Extract the [X, Y] coordinate from the center of the cell holding the provided text.  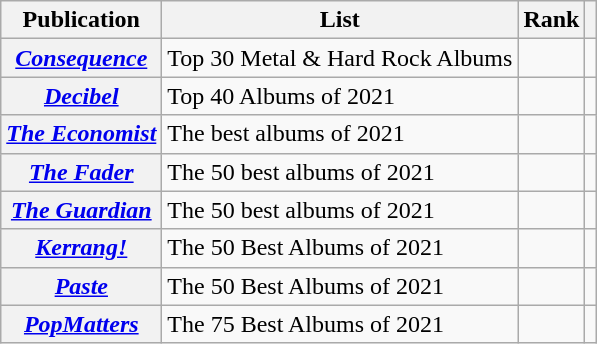
The 75 Best Albums of 2021 [340, 324]
Rank [552, 20]
Top 30 Metal & Hard Rock Albums [340, 58]
Paste [82, 286]
List [340, 20]
Consequence [82, 58]
The best albums of 2021 [340, 134]
Publication [82, 20]
The Guardian [82, 210]
Kerrang! [82, 248]
The Fader [82, 172]
Top 40 Albums of 2021 [340, 96]
Decibel [82, 96]
The Economist [82, 134]
PopMatters [82, 324]
